From the cell containing the given text, extract its center point as [X, Y] coordinate. 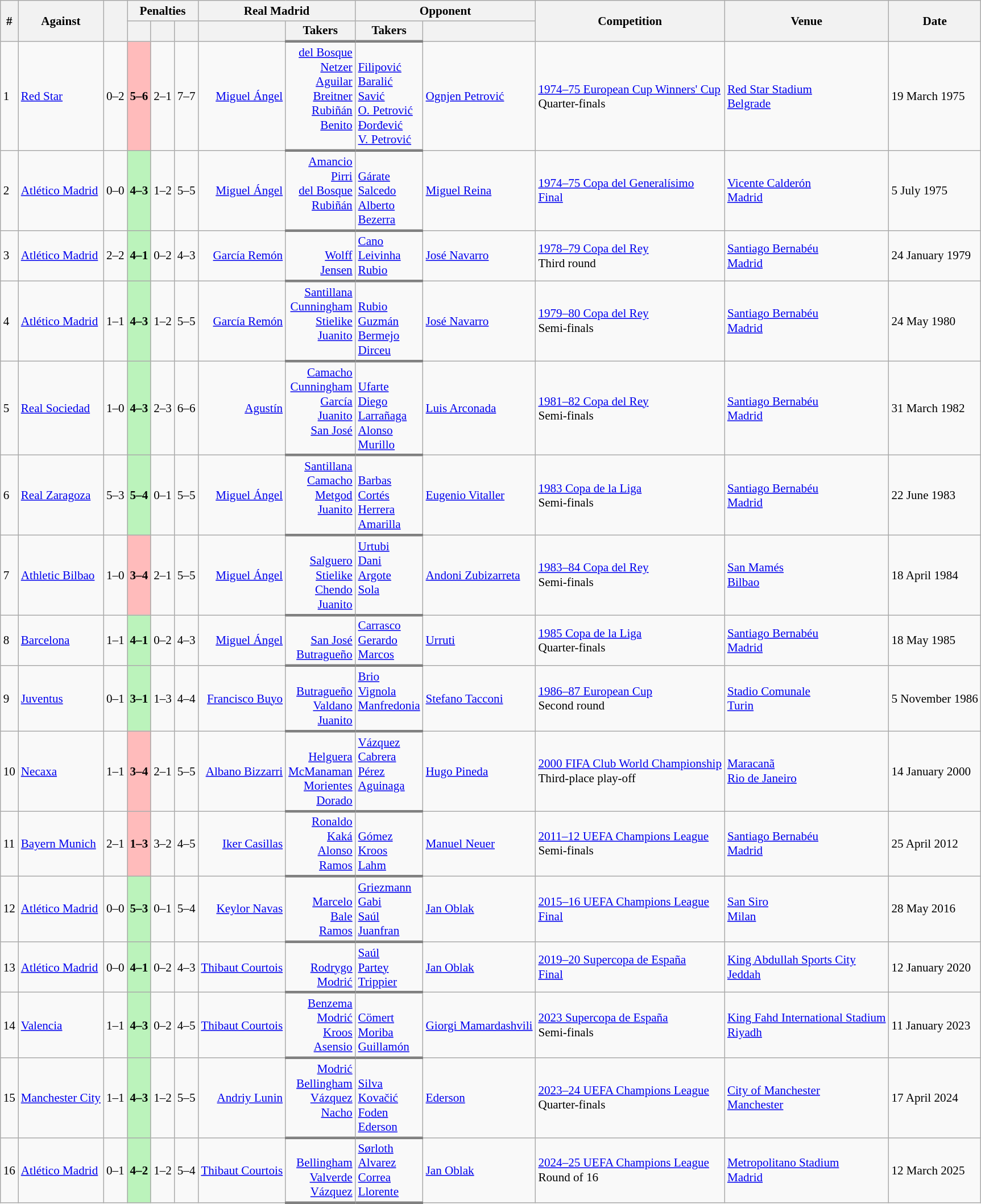
Date [934, 21]
Bellingham Valverde Vázquez [321, 1170]
Barcelona [61, 640]
Gómez Kroos Lahm [389, 844]
12 January 2020 [934, 966]
Filipović Baralić Savić O. Petrović Đorđević V. Petrović [389, 96]
Vázquez Cabrera Pérez Aguinaga [389, 771]
Stadio ComunaleTurin [806, 698]
1974–75 European Cup Winners' CupQuarter-finals [630, 96]
Hugo Pineda [479, 771]
2024–25 UEFA Champions LeagueRound of 16 [630, 1170]
# [9, 21]
5 [9, 408]
11 January 2023 [934, 1026]
del Bosque Netzer Aguilar Breitner Rubiñán Benito [321, 96]
1978–79 Copa del ReyThird round [630, 256]
14 January 2000 [934, 771]
Francisco Buyo [242, 698]
Salguero Stielike Chendo Juanito [321, 575]
2011–12 UEFA Champions LeagueSemi-finals [630, 844]
Cano Leivinha Rubio [389, 256]
Andriy Lunin [242, 1098]
18 April 1984 [934, 575]
Modrić Bellingham Vázquez Nacho [321, 1098]
Cömert Moriba Guillamón [389, 1026]
1986–87 European CupSecond round [630, 698]
Agustín [242, 408]
7 [9, 575]
2023 Supercopa de EspañaSemi-finals [630, 1026]
Andoni Zubizarreta [479, 575]
8 [9, 640]
10 [9, 771]
14 [9, 1026]
Marcelo Bale Ramos [321, 910]
4 [9, 321]
3–1 [139, 698]
2015–16 UEFA Champions LeagueFinal [630, 910]
Urtubi Dani Argote Sola [389, 575]
Competition [630, 21]
1981–82 Copa del ReySemi-finals [630, 408]
4–4 [187, 698]
King Fahd International StadiumRiyadh [806, 1026]
Sørloth Alvarez Correa Llorente [389, 1170]
Saúl Partey Trippier [389, 966]
9 [9, 698]
19 March 1975 [934, 96]
Barbas Cortés Herrera Amarilla [389, 495]
Albano Bizzarri [242, 771]
12 [9, 910]
2–3 [163, 408]
Eugenio Vitaller [479, 495]
3–2 [163, 844]
Benzema Modrić Kroos Asensio [321, 1026]
3 [9, 256]
Ognjen Petrović [479, 96]
Wolff Jensen [321, 256]
18 May 1985 [934, 640]
Penalties [163, 10]
Amancio Pirri del Bosque Rubiñán [321, 190]
City of ManchesterManchester [806, 1098]
28 May 2016 [934, 910]
Real Madrid [276, 10]
31 March 1982 [934, 408]
Bayern Munich [61, 844]
Giorgi Mamardashvili [479, 1026]
Santillana Camacho Metgod Juanito [321, 495]
Stefano Tacconi [479, 698]
MaracanãRio de Janeiro [806, 771]
25 April 2012 [934, 844]
Luis Arconada [479, 408]
4–2 [139, 1170]
1979–80 Copa del ReySemi-finals [630, 321]
Urruti [479, 640]
Rubio Guzmán Bermejo Dirceu [389, 321]
5 July 1975 [934, 190]
15 [9, 1098]
2000 FIFA Club World ChampionshipThird-place play-off [630, 771]
Red Star [61, 96]
Valencia [61, 1026]
Venue [806, 21]
6–6 [187, 408]
Vicente CalderónMadrid [806, 190]
6 [9, 495]
Necaxa [61, 771]
Miguel Reina [479, 190]
5–6 [139, 96]
1974–75 Copa del GeneralísimoFinal [630, 190]
Real Sociedad [61, 408]
Real Zaragoza [61, 495]
San José Butragueño [321, 640]
Ronaldo Kaká Alonso Ramos [321, 844]
Iker Casillas [242, 844]
1 [9, 96]
Brio Vignola Manfredonia [389, 698]
5 November 1986 [934, 698]
2–2 [115, 256]
Keylor Navas [242, 910]
12 March 2025 [934, 1170]
11 [9, 844]
16 [9, 1170]
Helguera McManaman Morientes Dorado [321, 771]
Ufarte Diego Larrañaga Alonso Murillo [389, 408]
13 [9, 966]
Metropolitano StadiumMadrid [806, 1170]
Silva Kovačić Foden Ederson [389, 1098]
7–7 [187, 96]
Camacho Cunningham García Juanito San José [321, 408]
Ederson [479, 1098]
Rodrygo Modrić [321, 966]
22 June 1983 [934, 495]
Manuel Neuer [479, 844]
1983 Copa de la LigaSemi-finals [630, 495]
Against [61, 21]
1985 Copa de la LigaQuarter-finals [630, 640]
San MamésBilbao [806, 575]
King Abdullah Sports CityJeddah [806, 966]
1983–84 Copa del ReySemi-finals [630, 575]
24 January 1979 [934, 256]
2023–24 UEFA Champions LeagueQuarter-finals [630, 1098]
Gárate Salcedo Alberto Bezerra [389, 190]
San SiroMilan [806, 910]
Opponent [446, 10]
2019–20 Supercopa de EspañaFinal [630, 966]
Carrasco Gerardo Marcos [389, 640]
24 May 1980 [934, 321]
17 April 2024 [934, 1098]
Manchester City [61, 1098]
Red Star StadiumBelgrade [806, 96]
Juventus [61, 698]
2 [9, 190]
Santillana Cunningham Stielike Juanito [321, 321]
Athletic Bilbao [61, 575]
Griezmann Gabi Saúl Juanfran [389, 910]
Butragueño Valdano Juanito [321, 698]
